Return the (x, y) coordinate for the center point of the cell that contains the specified text.  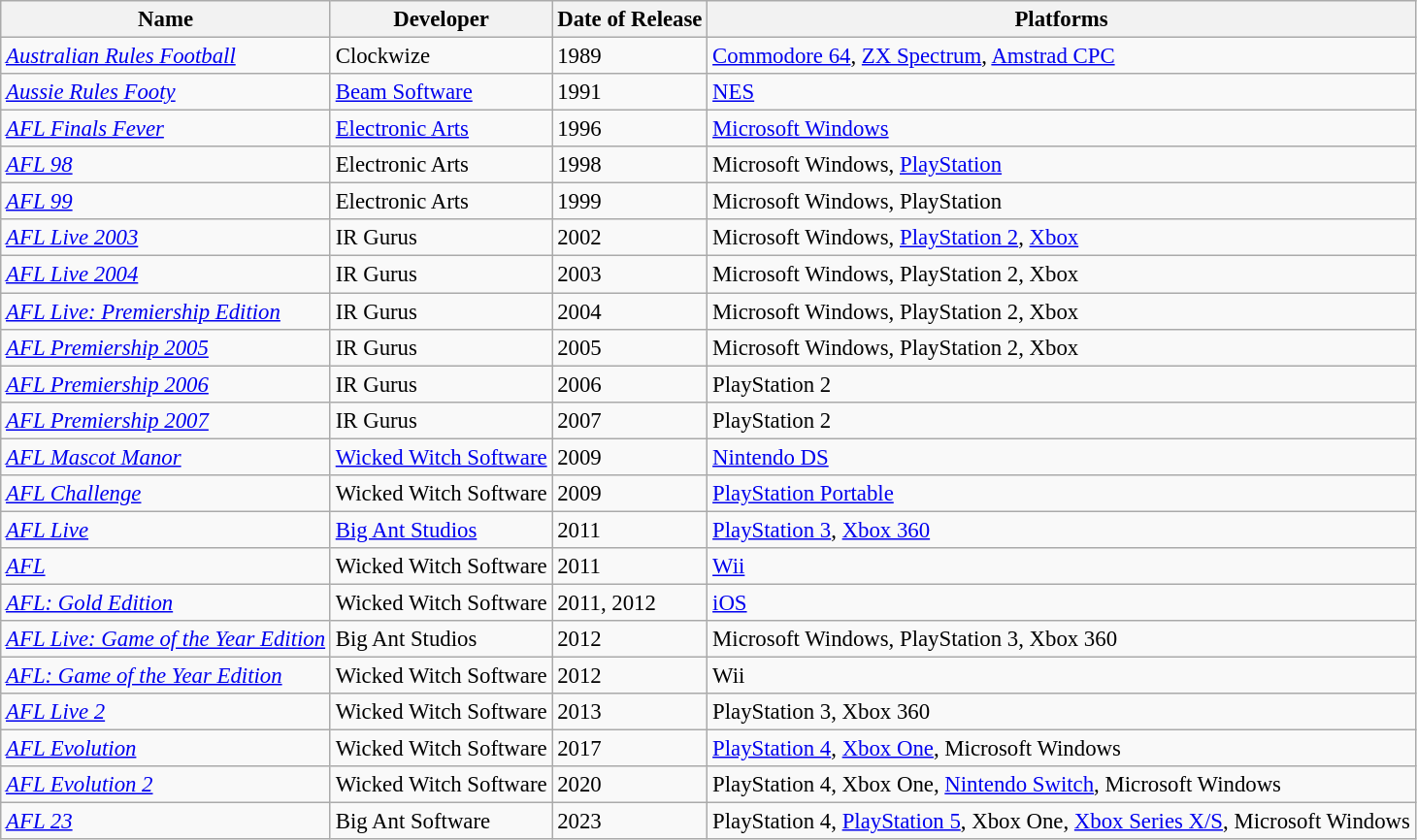
Microsoft Windows, PlayStation 3, Xbox 360 (1062, 639)
AFL 99 (166, 202)
1999 (630, 202)
2006 (630, 384)
AFL Evolution (166, 749)
2002 (630, 238)
Big Ant Software (441, 822)
Aussie Rules Footy (166, 92)
Clockwize (441, 56)
AFL Live (166, 530)
AFL Live 2004 (166, 275)
AFL (166, 566)
PlayStation 4, Xbox One, Microsoft Windows (1062, 749)
AFL Mascot Manor (166, 457)
AFL: Game of the Year Edition (166, 676)
AFL Challenge (166, 494)
Nintendo DS (1062, 457)
AFL Premiership 2006 (166, 384)
AFL Finals Fever (166, 129)
AFL Live: Game of the Year Edition (166, 639)
1991 (630, 92)
AFL Evolution 2 (166, 785)
AFL Live 2 (166, 712)
iOS (1062, 602)
AFL 23 (166, 822)
2003 (630, 275)
PlayStation 4, PlayStation 5, Xbox One, Xbox Series X/S, Microsoft Windows (1062, 822)
2011, 2012 (630, 602)
2005 (630, 347)
Date of Release (630, 19)
PlayStation 4, Xbox One, Nintendo Switch, Microsoft Windows (1062, 785)
Platforms (1062, 19)
2013 (630, 712)
1998 (630, 165)
2007 (630, 420)
Name (166, 19)
2023 (630, 822)
2020 (630, 785)
PlayStation Portable (1062, 494)
1996 (630, 129)
AFL Premiership 2007 (166, 420)
1989 (630, 56)
2017 (630, 749)
Australian Rules Football (166, 56)
AFL Live 2003 (166, 238)
Beam Software (441, 92)
Commodore 64, ZX Spectrum, Amstrad CPC (1062, 56)
AFL: Gold Edition (166, 602)
AFL Live: Premiership Edition (166, 311)
NES (1062, 92)
AFL Premiership 2005 (166, 347)
Microsoft Windows (1062, 129)
AFL 98 (166, 165)
Developer (441, 19)
2004 (630, 311)
